Return [x, y] of the center of cell containing provided text 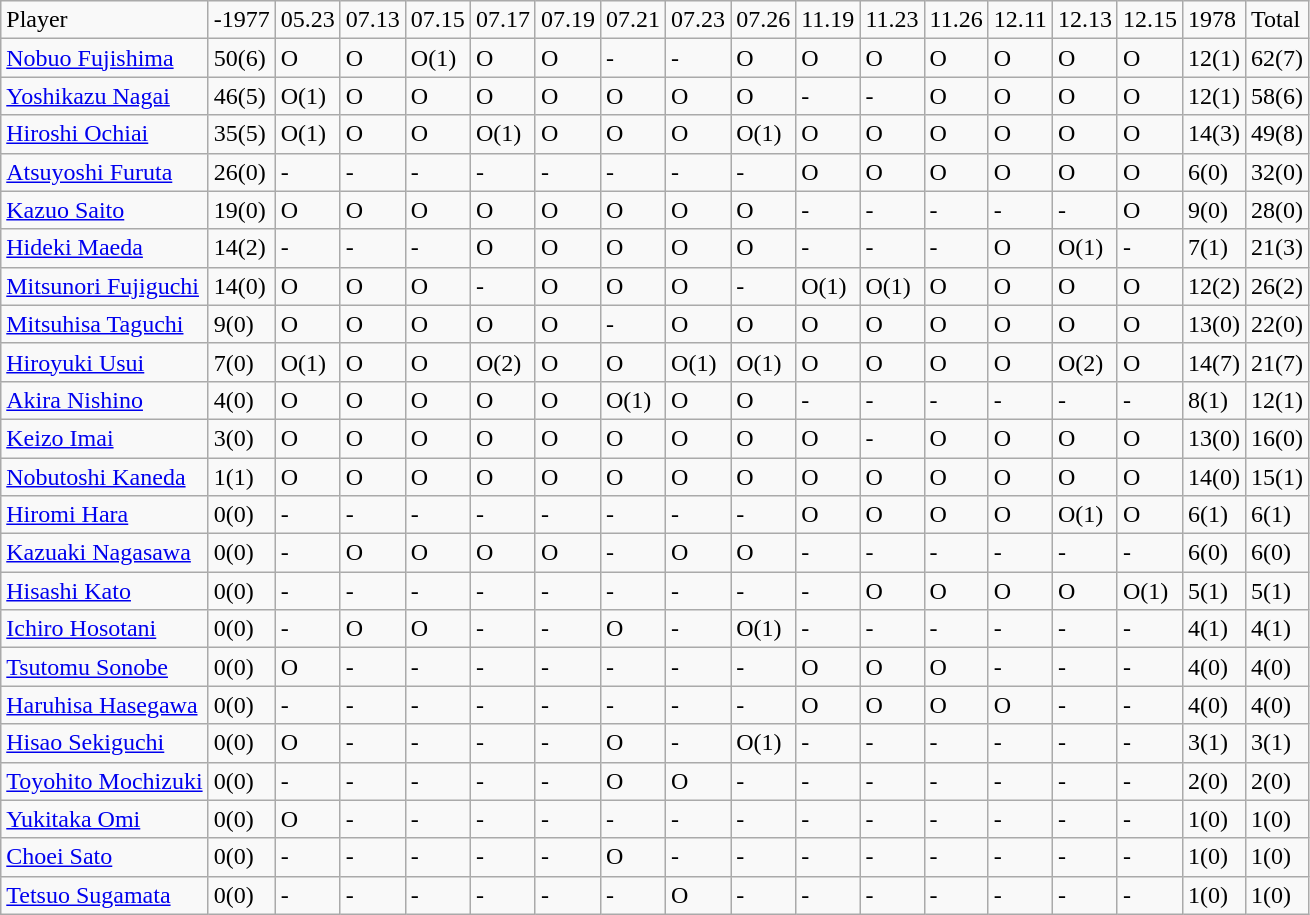
21(3) [1278, 248]
8(1) [1214, 400]
07.13 [372, 20]
07.21 [632, 20]
07.26 [764, 20]
Atsuyoshi Furuta [104, 172]
16(0) [1278, 438]
12.11 [1020, 20]
14(3) [1214, 134]
Player [104, 20]
15(1) [1278, 477]
21(7) [1278, 362]
-1977 [242, 20]
07.17 [502, 20]
07.23 [698, 20]
Hideki Maeda [104, 248]
50(6) [242, 58]
46(5) [242, 96]
26(2) [1278, 286]
Hiroshi Ochiai [104, 134]
05.23 [308, 20]
Mitsuhisa Taguchi [104, 324]
22(0) [1278, 324]
Tsutomu Sonobe [104, 667]
07.15 [438, 20]
32(0) [1278, 172]
14(2) [242, 248]
11.23 [892, 20]
28(0) [1278, 210]
58(6) [1278, 96]
12(2) [1214, 286]
11.26 [956, 20]
Nobutoshi Kaneda [104, 477]
7(1) [1214, 248]
Hiromi Hara [104, 515]
7(0) [242, 362]
Nobuo Fujishima [104, 58]
Tetsuo Sugamata [104, 895]
Hisashi Kato [104, 591]
62(7) [1278, 58]
Kazuo Saito [104, 210]
1978 [1214, 20]
Toyohito Mochizuki [104, 781]
11.19 [828, 20]
Mitsunori Fujiguchi [104, 286]
3(0) [242, 438]
07.19 [568, 20]
Hisao Sekiguchi [104, 743]
12.15 [1150, 20]
35(5) [242, 134]
Keizo Imai [104, 438]
Yukitaka Omi [104, 819]
26(0) [242, 172]
14(7) [1214, 362]
Yoshikazu Nagai [104, 96]
Akira Nishino [104, 400]
Total [1278, 20]
Ichiro Hosotani [104, 629]
Hiroyuki Usui [104, 362]
Choei Sato [104, 857]
1(1) [242, 477]
19(0) [242, 210]
12.13 [1084, 20]
49(8) [1278, 134]
Kazuaki Nagasawa [104, 553]
Haruhisa Hasegawa [104, 705]
